Scan for the cell matching the given text and deliver its (X, Y) coordinate at center. 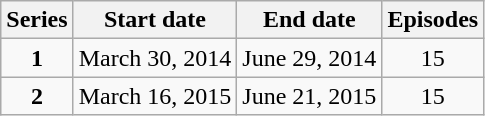
June 21, 2015 (310, 96)
End date (310, 20)
March 30, 2014 (155, 58)
Start date (155, 20)
2 (37, 96)
March 16, 2015 (155, 96)
Episodes (433, 20)
1 (37, 58)
June 29, 2014 (310, 58)
Series (37, 20)
